Pinpoint the cell where the given text exists, returning its (x, y) midpoint coordinate. 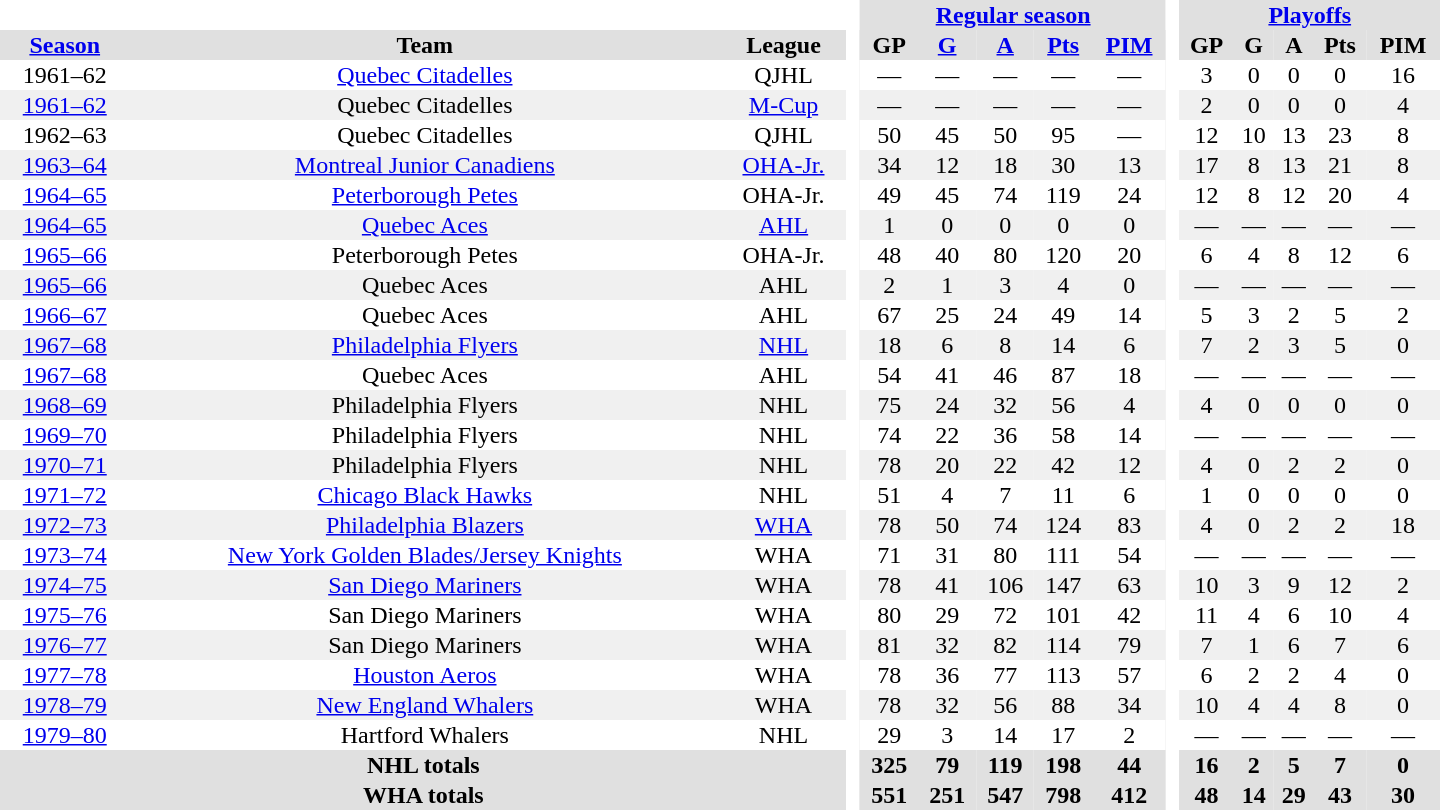
87 (1063, 375)
New York Golden Blades/Jersey Knights (424, 555)
111 (1063, 555)
114 (1063, 645)
46 (1005, 375)
League (783, 45)
1969–70 (64, 435)
25 (947, 315)
71 (889, 555)
75 (889, 405)
798 (1063, 795)
81 (889, 645)
9 (1294, 585)
40 (947, 255)
325 (889, 765)
77 (1005, 675)
1962–63 (64, 135)
Playoffs (1310, 15)
551 (889, 795)
New England Whalers (424, 705)
1968–69 (64, 405)
31 (947, 555)
147 (1063, 585)
23 (1340, 135)
106 (1005, 585)
43 (1340, 795)
1970–71 (64, 465)
Season (64, 45)
113 (1063, 675)
Houston Aeros (424, 675)
Hartford Whalers (424, 735)
88 (1063, 705)
1974–75 (64, 585)
547 (1005, 795)
M-Cup (783, 105)
63 (1129, 585)
Team (424, 45)
21 (1340, 165)
72 (1005, 615)
83 (1129, 525)
1976–77 (64, 645)
198 (1063, 765)
120 (1063, 255)
101 (1063, 615)
82 (1005, 645)
1973–74 (64, 555)
58 (1063, 435)
412 (1129, 795)
251 (947, 795)
Chicago Black Hawks (424, 495)
44 (1129, 765)
95 (1063, 135)
1966–67 (64, 315)
1975–76 (64, 615)
Philadelphia Blazers (424, 525)
WHA totals (424, 795)
Regular season (1013, 15)
1971–72 (64, 495)
51 (889, 495)
1978–79 (64, 705)
67 (889, 315)
Montreal Junior Canadiens (424, 165)
1977–78 (64, 675)
57 (1129, 675)
1979–80 (64, 735)
124 (1063, 525)
NHL totals (424, 765)
1963–64 (64, 165)
1972–73 (64, 525)
